Pinpoint the cell where the given text exists, returning its [x, y] midpoint coordinate. 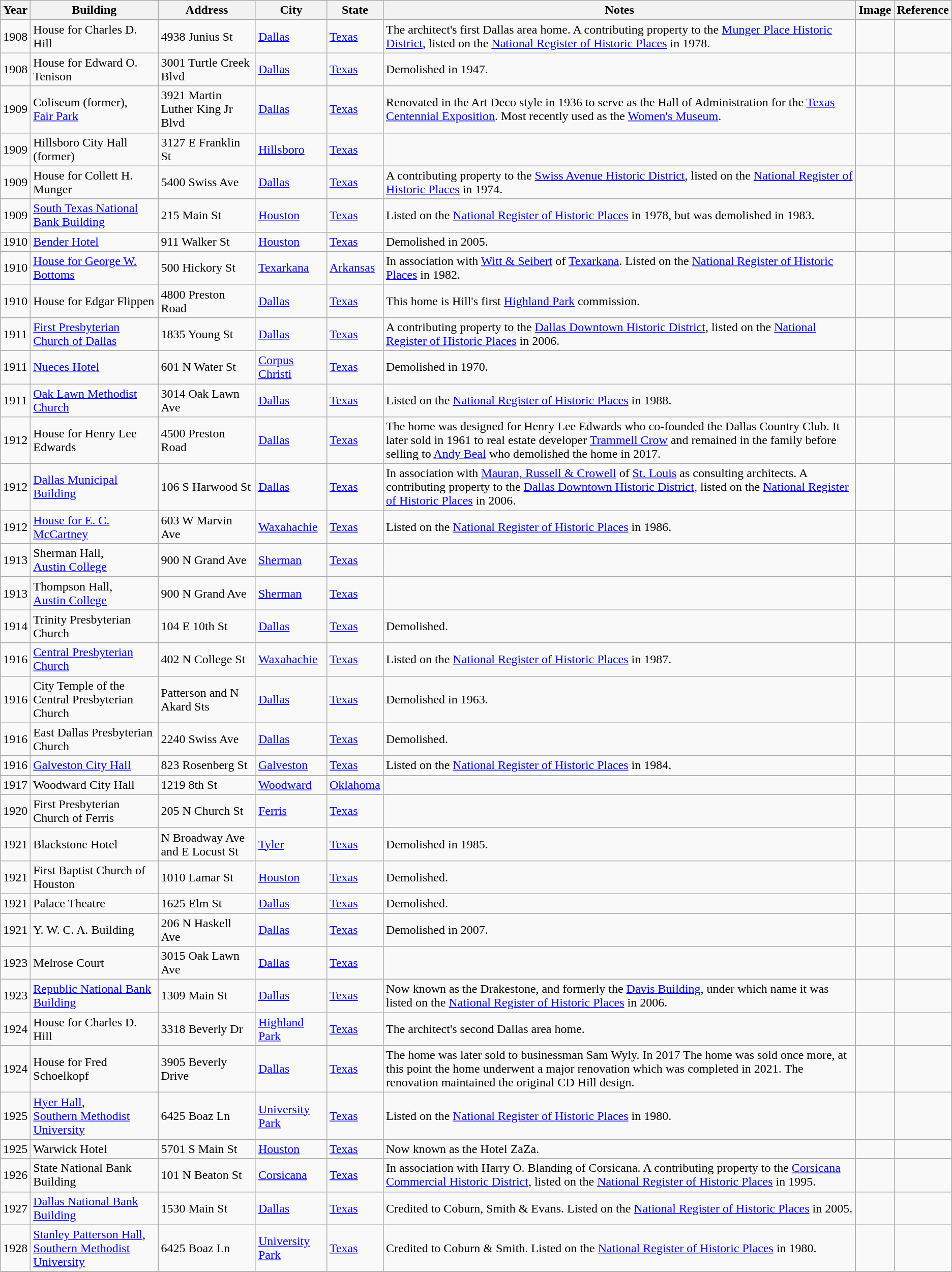
City [291, 10]
The architect's second Dallas area home. [619, 1029]
Demolished in 2007. [619, 930]
3014 Oak Lawn Ave [207, 400]
Corsicana [291, 1175]
First Baptist Church of Houston [95, 877]
Central Presbyterian Church [95, 659]
Oklahoma [355, 785]
Y. W. C. A. Building [95, 930]
Woodward [291, 785]
Listed on the National Register of Historic Places in 1980. [619, 1116]
104 E 10th St [207, 627]
Hillsboro [291, 150]
A contributing property to the Swiss Avenue Historic District, listed on the National Register of Historic Places in 1974. [619, 182]
Demolished in 1963. [619, 699]
In association with Witt & Seibert of Texarkana. Listed on the National Register of Historic Places in 1982. [619, 268]
House for Fred Schoelkopf [95, 1069]
500 Hickory St [207, 268]
3905 Beverly Drive [207, 1069]
First Presbyterian Church of Ferris [95, 811]
1530 Main St [207, 1208]
Dallas Municipal Building [95, 487]
1219 8th St [207, 785]
1010 Lamar St [207, 877]
Ferris [291, 811]
House for Collett H. Munger [95, 182]
3921 Martin Luther King Jr Blvd [207, 109]
3001 Turtle Creek Blvd [207, 69]
1835 Young St [207, 334]
Reference [923, 10]
Texarkana [291, 268]
Patterson and N Akard Sts [207, 699]
5400 Swiss Ave [207, 182]
Year [15, 10]
Melrose Court [95, 963]
Now known as the Drakestone, and formerly the Davis Building, under which name it was listed on the National Register of Historic Places in 2006. [619, 996]
Palace Theatre [95, 903]
Warwick Hotel [95, 1149]
Hillsboro City Hall (former) [95, 150]
State National Bank Building [95, 1175]
Galveston [291, 765]
Republic National Bank Building [95, 996]
Building [95, 10]
206 N Haskell Ave [207, 930]
Coliseum (former),Fair Park [95, 109]
Highland Park [291, 1029]
Nueces Hotel [95, 367]
3318 Beverly Dr [207, 1029]
Sherman Hall,Austin College [95, 560]
Dallas National Bank Building [95, 1208]
East Dallas Presbyterian Church [95, 739]
911 Walker St [207, 242]
601 N Water St [207, 367]
5701 S Main St [207, 1149]
House for Edgar Flippen [95, 301]
Bender Hotel [95, 242]
South Texas National Bank Building [95, 216]
603 W Marvin Ave [207, 527]
1309 Main St [207, 996]
N Broadway Ave and E Locust St [207, 844]
House for Edward O. Tenison [95, 69]
Credited to Coburn, Smith & Evans. Listed on the National Register of Historic Places in 2005. [619, 1208]
This home is Hill's first Highland Park commission. [619, 301]
Listed on the National Register of Historic Places in 1978, but was demolished in 1983. [619, 216]
Hyer Hall,Southern Methodist University [95, 1116]
823 Rosenberg St [207, 765]
Demolished in 1947. [619, 69]
1917 [15, 785]
Listed on the National Register of Historic Places in 1987. [619, 659]
106 S Harwood St [207, 487]
1926 [15, 1175]
4500 Preston Road [207, 440]
Trinity Presbyterian Church [95, 627]
First Presbyterian Church of Dallas [95, 334]
House for Henry Lee Edwards [95, 440]
402 N College St [207, 659]
State [355, 10]
Blackstone Hotel [95, 844]
1927 [15, 1208]
Arkansas [355, 268]
Listed on the National Register of Historic Places in 1986. [619, 527]
2240 Swiss Ave [207, 739]
Demolished in 2005. [619, 242]
215 Main St [207, 216]
Now known as the Hotel ZaZa. [619, 1149]
Stanley Patterson Hall,Southern Methodist University [95, 1248]
Woodward City Hall [95, 785]
Image [875, 10]
Thompson Hall,Austin College [95, 593]
Credited to Coburn & Smith. Listed on the National Register of Historic Places in 1980. [619, 1248]
Address [207, 10]
3015 Oak Lawn Ave [207, 963]
1920 [15, 811]
101 N Beaton St [207, 1175]
4938 Junius St [207, 37]
Corpus Christi [291, 367]
Oak Lawn Methodist Church [95, 400]
Listed on the National Register of Historic Places in 1988. [619, 400]
Tyler [291, 844]
3127 E Franklin St [207, 150]
4800 Preston Road [207, 301]
Galveston City Hall [95, 765]
205 N Church St [207, 811]
Notes [619, 10]
Demolished in 1970. [619, 367]
1914 [15, 627]
1625 Elm St [207, 903]
1928 [15, 1248]
House for George W. Bottoms [95, 268]
A contributing property to the Dallas Downtown Historic District, listed on the National Register of Historic Places in 2006. [619, 334]
City Temple of the Central Presbyterian Church [95, 699]
Listed on the National Register of Historic Places in 1984. [619, 765]
House for E. C. McCartney [95, 527]
Demolished in 1985. [619, 844]
